Scan for the cell matching the given text and deliver its [x, y] coordinate at center. 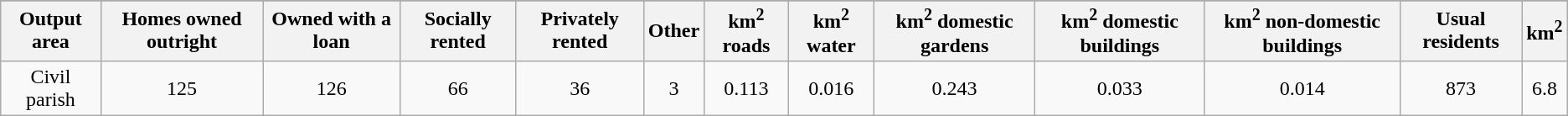
0.243 [955, 87]
Socially rented [457, 31]
Usual residents [1461, 31]
125 [182, 87]
Homes owned outright [182, 31]
6.8 [1545, 87]
km2 roads [747, 31]
0.033 [1120, 87]
0.016 [831, 87]
3 [673, 87]
km2 non-domestic buildings [1302, 31]
km2 [1545, 31]
36 [580, 87]
Owned with a loan [332, 31]
km2 water [831, 31]
km2 domestic gardens [955, 31]
0.113 [747, 87]
66 [457, 87]
Privately rented [580, 31]
Civil parish [50, 87]
0.014 [1302, 87]
Output area [50, 31]
Other [673, 31]
126 [332, 87]
km2 domestic buildings [1120, 31]
873 [1461, 87]
